Search for the cell housing the specified text and yield its (X, Y) center coordinate. 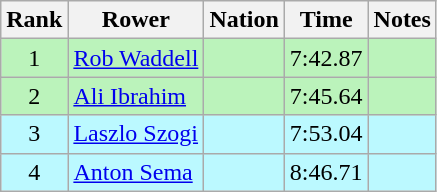
7:53.04 (326, 134)
7:42.87 (326, 58)
1 (34, 58)
Time (326, 20)
Nation (244, 20)
Laszlo Szogi (136, 134)
Ali Ibrahim (136, 96)
Anton Sema (136, 172)
3 (34, 134)
Rank (34, 20)
7:45.64 (326, 96)
8:46.71 (326, 172)
Rob Waddell (136, 58)
Rower (136, 20)
2 (34, 96)
4 (34, 172)
Notes (402, 20)
